Identify which cell holds the provided text, then report its [X, Y] central coordinate. 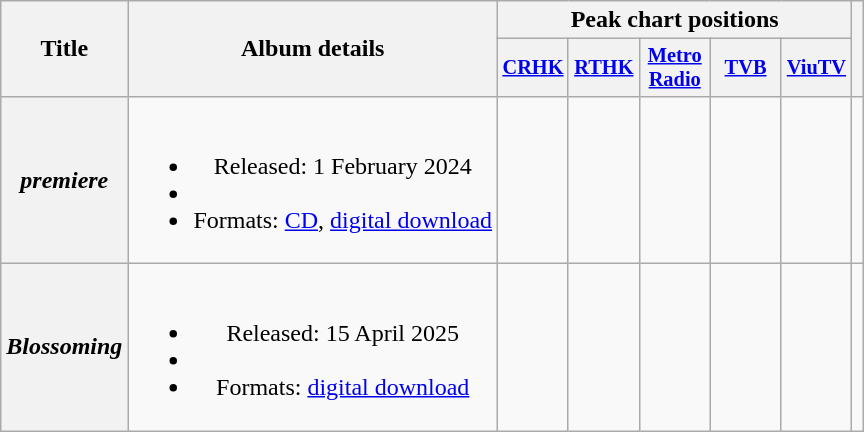
Released: 1 February 2024Formats: CD, digital download [313, 180]
Released: 15 April 2025Formats: digital download [313, 348]
CRHK [534, 68]
Blossoming [64, 348]
premiere [64, 180]
Peak chart positions [675, 20]
Metro Radio [674, 68]
ViuTV [816, 68]
Title [64, 49]
TVB [746, 68]
RTHK [604, 68]
Album details [313, 49]
